For the text-containing cell, return its midpoint in [X, Y] coordinate format. 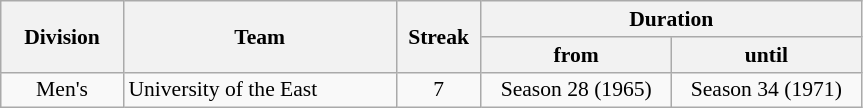
Season 34 (1971) [766, 90]
until [766, 55]
Streak [438, 36]
Duration [671, 19]
Team [260, 36]
Men's [62, 90]
University of the East [260, 90]
from [576, 55]
Season 28 (1965) [576, 90]
Division [62, 36]
7 [438, 90]
